Identify which cell holds the provided text, then report its (x, y) central coordinate. 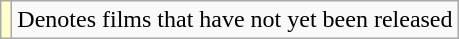
Denotes films that have not yet been released (235, 20)
